Extract the [X, Y] coordinate from the center of the cell holding the provided text.  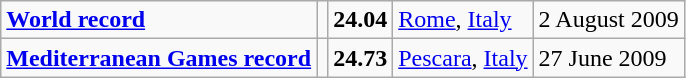
Mediterranean Games record [159, 58]
Rome, Italy [463, 20]
24.04 [360, 20]
World record [159, 20]
Pescara, Italy [463, 58]
2 August 2009 [608, 20]
27 June 2009 [608, 58]
24.73 [360, 58]
